Pinpoint the cell where the given text exists, returning its (X, Y) midpoint coordinate. 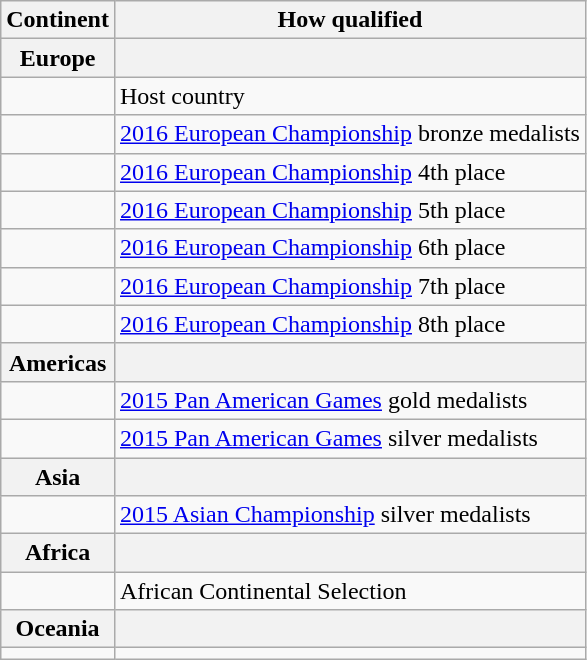
2016 European Championship 6th place (350, 248)
African Continental Selection (350, 591)
2015 Pan American Games gold medalists (350, 400)
2016 European Championship 4th place (350, 172)
2015 Asian Championship silver medalists (350, 515)
2016 European Championship 5th place (350, 210)
2016 European Championship 7th place (350, 286)
2016 European Championship 8th place (350, 324)
2016 European Championship bronze medalists (350, 134)
2015 Pan American Games silver medalists (350, 438)
How qualified (350, 20)
Asia (58, 477)
Africa (58, 553)
Host country (350, 96)
Americas (58, 362)
Continent (58, 20)
Europe (58, 58)
Oceania (58, 629)
